Output the (x, y) coordinate of the center of the cell containing the given text.  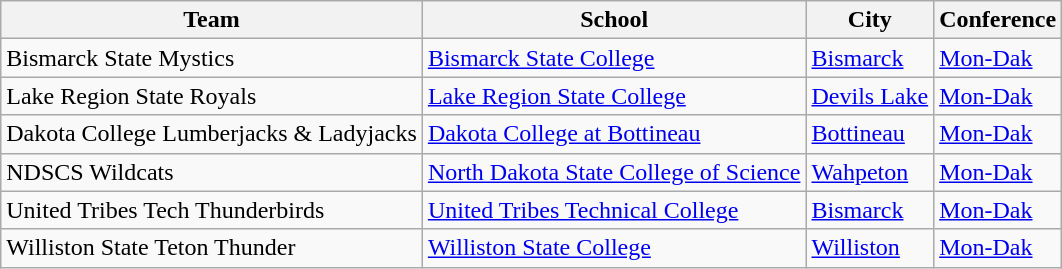
Devils Lake (870, 96)
NDSCS Wildcats (212, 172)
Dakota College Lumberjacks & Ladyjacks (212, 134)
Bismarck State College (614, 58)
Lake Region State Royals (212, 96)
City (870, 20)
Bismarck State Mystics (212, 58)
Williston State College (614, 248)
United Tribes Technical College (614, 210)
Team (212, 20)
United Tribes Tech Thunderbirds (212, 210)
School (614, 20)
Conference (998, 20)
Williston State Teton Thunder (212, 248)
Dakota College at Bottineau (614, 134)
Lake Region State College (614, 96)
Wahpeton (870, 172)
Bottineau (870, 134)
Williston (870, 248)
North Dakota State College of Science (614, 172)
